From the cell containing the given text, extract its center point as [x, y] coordinate. 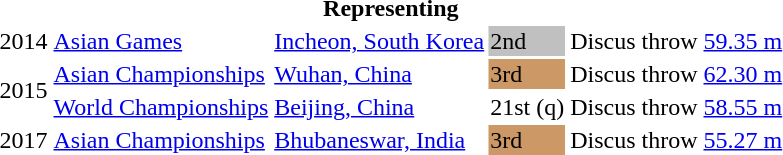
Beijing, China [380, 107]
World Championships [161, 107]
Wuhan, China [380, 74]
Incheon, South Korea [380, 41]
Bhubaneswar, India [380, 140]
21st (q) [528, 107]
2nd [528, 41]
Asian Games [161, 41]
